Capture the cell that displays the provided text and extract its [x, y] central coordinate. 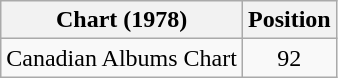
Canadian Albums Chart [122, 58]
Position [289, 20]
Chart (1978) [122, 20]
92 [289, 58]
